Pinpoint the cell where the given text exists, returning its [X, Y] midpoint coordinate. 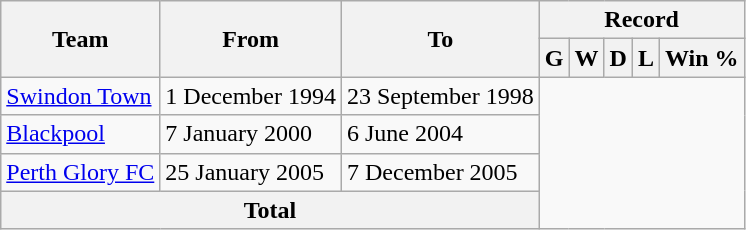
Blackpool [80, 134]
L [646, 58]
7 January 2000 [251, 134]
25 January 2005 [251, 172]
To [440, 39]
D [618, 58]
From [251, 39]
23 September 1998 [440, 96]
W [586, 58]
6 June 2004 [440, 134]
G [554, 58]
Record [642, 20]
Perth Glory FC [80, 172]
1 December 1994 [251, 96]
Team [80, 39]
Win % [702, 58]
Total [270, 210]
Swindon Town [80, 96]
7 December 2005 [440, 172]
